Determine the [X, Y] coordinate at the center of the cell enclosing the given text.  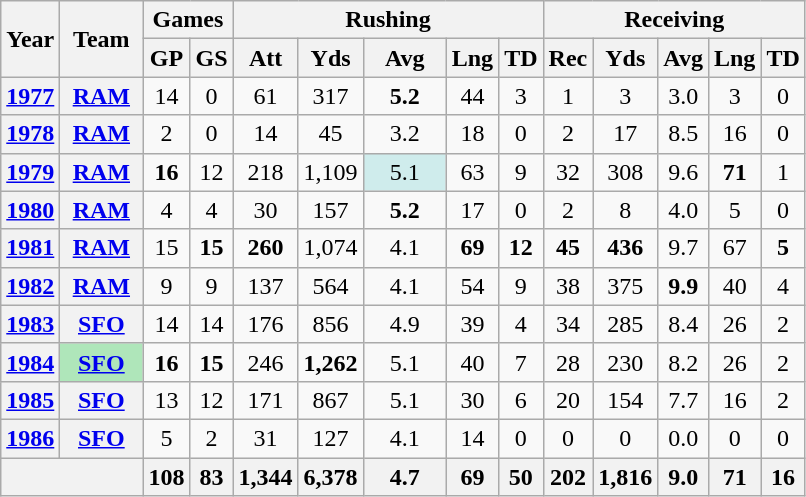
4.7 [404, 477]
67 [734, 248]
1,262 [330, 362]
34 [568, 324]
20 [568, 400]
9.7 [684, 248]
1981 [30, 248]
Games [188, 20]
3.2 [404, 134]
1,816 [626, 477]
1985 [30, 400]
8.2 [684, 362]
1984 [30, 362]
31 [266, 438]
28 [568, 362]
1978 [30, 134]
308 [626, 172]
Rec [568, 58]
230 [626, 362]
218 [266, 172]
83 [212, 477]
32 [568, 172]
8.5 [684, 134]
7.7 [684, 400]
1,344 [266, 477]
39 [472, 324]
1983 [30, 324]
1986 [30, 438]
8.4 [684, 324]
564 [330, 286]
50 [521, 477]
157 [330, 210]
246 [266, 362]
9.9 [684, 286]
1982 [30, 286]
3.0 [684, 96]
1,109 [330, 172]
Team [102, 39]
375 [626, 286]
38 [568, 286]
285 [626, 324]
9.6 [684, 172]
137 [266, 286]
18 [472, 134]
171 [266, 400]
1977 [30, 96]
4.9 [404, 324]
1979 [30, 172]
13 [166, 400]
6 [521, 400]
1,074 [330, 248]
GS [212, 58]
867 [330, 400]
44 [472, 96]
108 [166, 477]
436 [626, 248]
154 [626, 400]
127 [330, 438]
Receiving [674, 20]
9.0 [684, 477]
0.0 [684, 438]
260 [266, 248]
6,378 [330, 477]
GP [166, 58]
856 [330, 324]
317 [330, 96]
63 [472, 172]
Rushing [388, 20]
4.0 [684, 210]
Att [266, 58]
176 [266, 324]
1980 [30, 210]
Year [30, 39]
8 [626, 210]
54 [472, 286]
61 [266, 96]
7 [521, 362]
202 [568, 477]
